Search for the cell housing the specified text and yield its [X, Y] center coordinate. 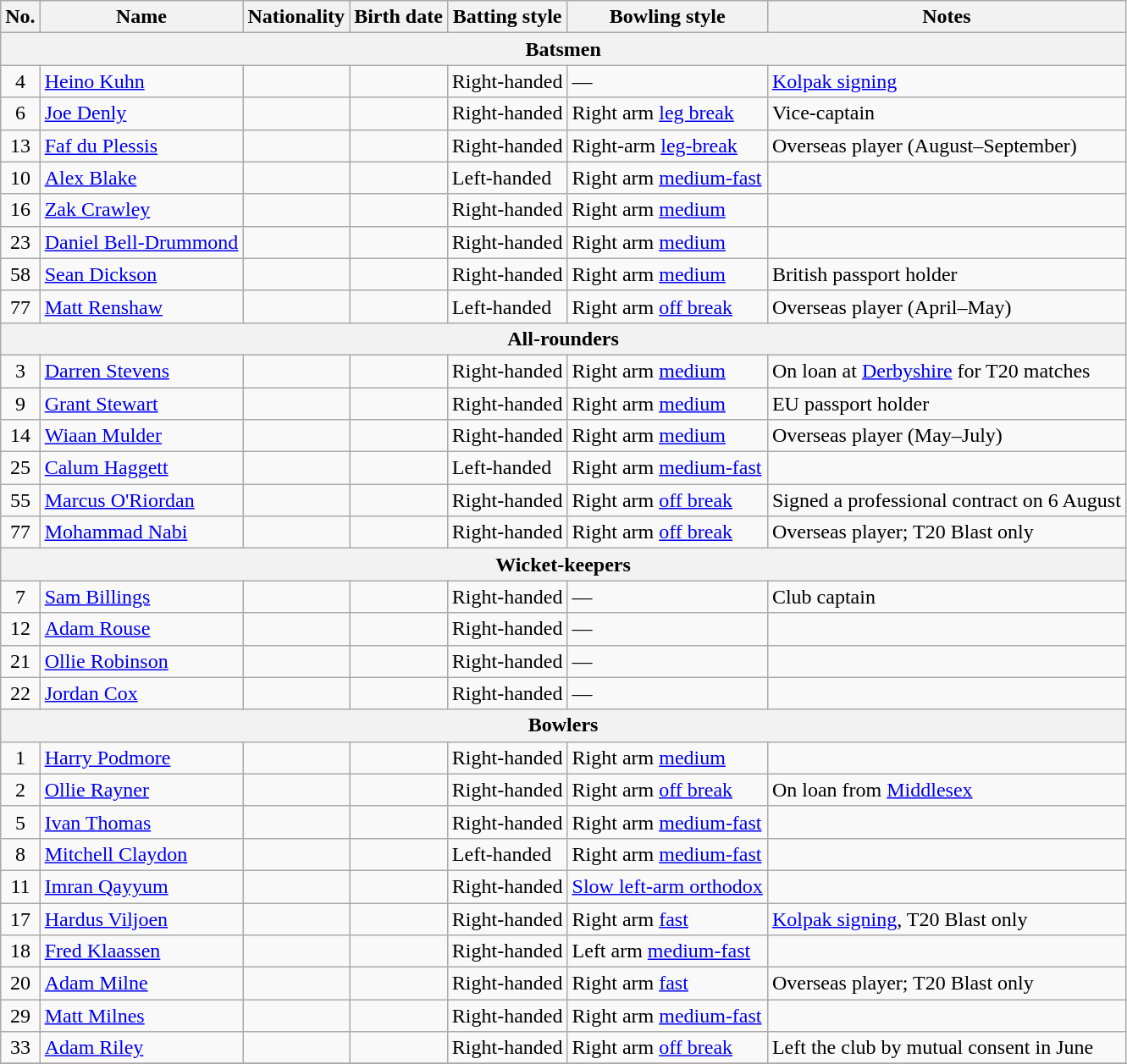
Heino Kuhn [141, 81]
4 [20, 81]
16 [20, 210]
Faf du Plessis [141, 146]
Matt Milnes [141, 1016]
13 [20, 146]
Bowling style [667, 17]
Sam Billings [141, 597]
Slow left-arm orthodox [667, 886]
Mitchell Claydon [141, 854]
58 [20, 274]
Mohammad Nabi [141, 532]
On loan at Derbyshire for T20 matches [947, 371]
22 [20, 693]
British passport holder [947, 274]
EU passport holder [947, 404]
12 [20, 629]
Signed a professional contract on 6 August [947, 500]
Kolpak signing [947, 81]
20 [20, 984]
Grant Stewart [141, 404]
6 [20, 113]
11 [20, 886]
23 [20, 242]
All-rounders [564, 339]
Club captain [947, 597]
Ivan Thomas [141, 822]
Wiaan Mulder [141, 436]
Name [141, 17]
7 [20, 597]
Ollie Robinson [141, 661]
Bowlers [564, 725]
Notes [947, 17]
Ollie Rayner [141, 790]
Wicket-keepers [564, 565]
Daniel Bell-Drummond [141, 242]
Kolpak signing, T20 Blast only [947, 918]
No. [20, 17]
Darren Stevens [141, 371]
1 [20, 758]
18 [20, 951]
Marcus O'Riordan [141, 500]
9 [20, 404]
Right arm leg break [667, 113]
Batting style [507, 17]
Adam Rouse [141, 629]
Matt Renshaw [141, 306]
Alex Blake [141, 178]
Hardus Viljoen [141, 918]
Batsmen [564, 49]
17 [20, 918]
5 [20, 822]
Imran Qayyum [141, 886]
10 [20, 178]
Left the club by mutual consent in June [947, 1048]
Birth date [399, 17]
Fred Klaassen [141, 951]
Calum Haggett [141, 468]
Left arm medium-fast [667, 951]
On loan from Middlesex [947, 790]
Adam Milne [141, 984]
Nationality [296, 17]
Sean Dickson [141, 274]
Right-arm leg-break [667, 146]
29 [20, 1016]
3 [20, 371]
21 [20, 661]
Harry Podmore [141, 758]
Overseas player (April–May) [947, 306]
Overseas player (August–September) [947, 146]
8 [20, 854]
Zak Crawley [141, 210]
55 [20, 500]
Jordan Cox [141, 693]
25 [20, 468]
Overseas player (May–July) [947, 436]
2 [20, 790]
33 [20, 1048]
Adam Riley [141, 1048]
14 [20, 436]
Vice-captain [947, 113]
Joe Denly [141, 113]
